Return the [x, y] coordinate for the center point of the cell that contains the specified text.  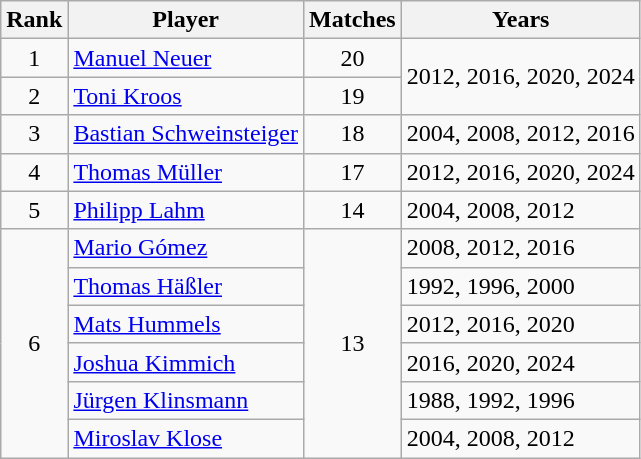
Years [520, 20]
Jürgen Klinsmann [186, 400]
5 [34, 210]
4 [34, 172]
Matches [353, 20]
3 [34, 134]
Manuel Neuer [186, 58]
14 [353, 210]
Player [186, 20]
2016, 2020, 2024 [520, 362]
Mario Gómez [186, 248]
1988, 1992, 1996 [520, 400]
2008, 2012, 2016 [520, 248]
Thomas Müller [186, 172]
Miroslav Klose [186, 438]
18 [353, 134]
Mats Hummels [186, 324]
Rank [34, 20]
Philipp Lahm [186, 210]
Thomas Häßler [186, 286]
6 [34, 343]
20 [353, 58]
17 [353, 172]
19 [353, 96]
Joshua Kimmich [186, 362]
2 [34, 96]
2004, 2008, 2012, 2016 [520, 134]
13 [353, 343]
1 [34, 58]
2012, 2016, 2020 [520, 324]
Bastian Schweinsteiger [186, 134]
Toni Kroos [186, 96]
1992, 1996, 2000 [520, 286]
